Search for the cell housing the specified text and yield its [x, y] center coordinate. 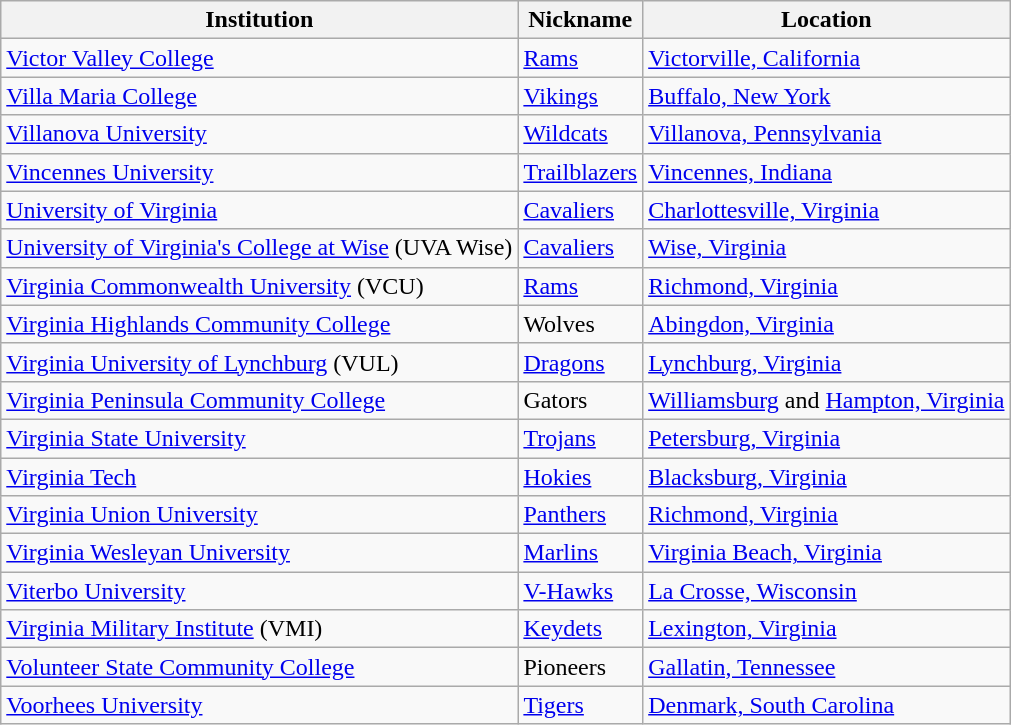
Marlins [580, 553]
Lexington, Virginia [826, 629]
Denmark, South Carolina [826, 705]
Viterbo University [260, 591]
Wildcats [580, 134]
Virginia Wesleyan University [260, 553]
Petersburg, Virginia [826, 438]
Wolves [580, 324]
Williamsburg and Hampton, Virginia [826, 400]
Gators [580, 400]
Tigers [580, 705]
Lynchburg, Virginia [826, 362]
Gallatin, Tennessee [826, 667]
Virginia Tech [260, 477]
Victorville, California [826, 58]
Villanova University [260, 134]
Keydets [580, 629]
Villa Maria College [260, 96]
Virginia State University [260, 438]
Virginia Beach, Virginia [826, 553]
Volunteer State Community College [260, 667]
University of Virginia [260, 210]
Virginia Commonwealth University (VCU) [260, 286]
Vikings [580, 96]
Hokies [580, 477]
Virginia Peninsula Community College [260, 400]
Charlottesville, Virginia [826, 210]
Wise, Virginia [826, 248]
Blacksburg, Virginia [826, 477]
Virginia Union University [260, 515]
Pioneers [580, 667]
Trojans [580, 438]
Dragons [580, 362]
Villanova, Pennsylvania [826, 134]
Location [826, 20]
La Crosse, Wisconsin [826, 591]
University of Virginia's College at Wise (UVA Wise) [260, 248]
Voorhees University [260, 705]
Nickname [580, 20]
Vincennes, Indiana [826, 172]
Panthers [580, 515]
Abingdon, Virginia [826, 324]
Buffalo, New York [826, 96]
Virginia Highlands Community College [260, 324]
Virginia Military Institute (VMI) [260, 629]
Institution [260, 20]
Virginia University of Lynchburg (VUL) [260, 362]
Victor Valley College [260, 58]
V-Hawks [580, 591]
Trailblazers [580, 172]
Vincennes University [260, 172]
